Identify which cell holds the provided text, then report its (x, y) central coordinate. 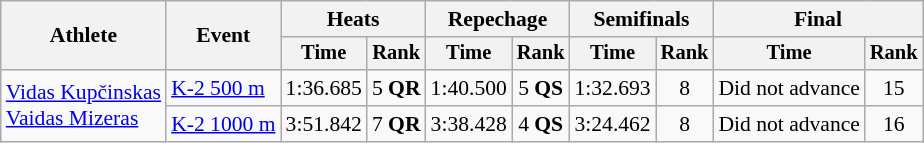
1:32.693 (612, 88)
15 (894, 88)
Final (818, 19)
5 QS (541, 88)
3:51.842 (324, 124)
3:24.462 (612, 124)
1:40.500 (469, 88)
Semifinals (641, 19)
K-2 500 m (223, 88)
5 QR (396, 88)
Athlete (84, 36)
4 QS (541, 124)
16 (894, 124)
Event (223, 36)
1:36.685 (324, 88)
Heats (354, 19)
K-2 1000 m (223, 124)
Vidas Kupčinskas Vaidas Mizeras (84, 106)
3:38.428 (469, 124)
7 QR (396, 124)
Repechage (498, 19)
